From the cell containing the given text, extract its center point as [x, y] coordinate. 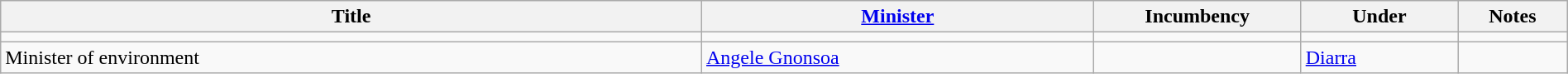
Minister [898, 17]
Minister of environment [351, 57]
Under [1379, 17]
Incumbency [1198, 17]
Angele Gnonsoa [898, 57]
Title [351, 17]
Notes [1513, 17]
Diarra [1379, 57]
